Extract the [X, Y] coordinate from the center of the cell holding the provided text.  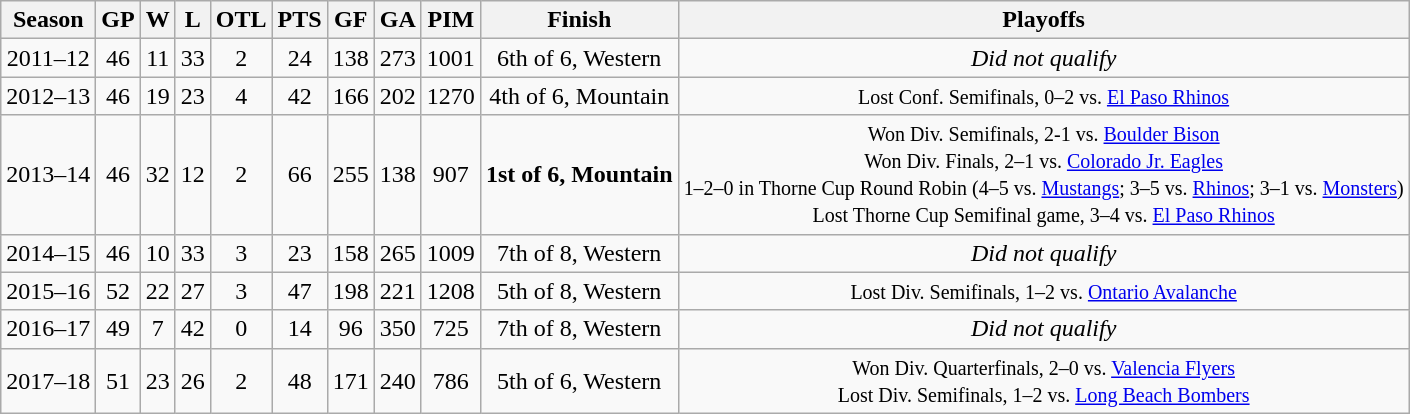
725 [450, 329]
2016–17 [48, 329]
255 [350, 174]
L [192, 20]
240 [398, 380]
171 [350, 380]
2013–14 [48, 174]
Playoffs [1044, 20]
1st of 6, Mountain [579, 174]
265 [398, 253]
22 [158, 291]
Season [48, 20]
786 [450, 380]
66 [300, 174]
Finish [579, 20]
14 [300, 329]
7 [158, 329]
26 [192, 380]
166 [350, 96]
221 [398, 291]
2011–12 [48, 58]
907 [450, 174]
PTS [300, 20]
47 [300, 291]
19 [158, 96]
11 [158, 58]
Lost Conf. Semifinals, 0–2 vs. El Paso Rhinos [1044, 96]
10 [158, 253]
2014–15 [48, 253]
32 [158, 174]
202 [398, 96]
GF [350, 20]
1208 [450, 291]
2012–13 [48, 96]
49 [118, 329]
OTL [241, 20]
27 [192, 291]
PIM [450, 20]
4th of 6, Mountain [579, 96]
48 [300, 380]
GA [398, 20]
12 [192, 174]
198 [350, 291]
4 [241, 96]
96 [350, 329]
5th of 8, Western [579, 291]
Lost Div. Semifinals, 1–2 vs. Ontario Avalanche [1044, 291]
1001 [450, 58]
51 [118, 380]
350 [398, 329]
W [158, 20]
273 [398, 58]
2015–16 [48, 291]
Won Div. Quarterfinals, 2–0 vs. Valencia FlyersLost Div. Semifinals, 1–2 vs. Long Beach Bombers [1044, 380]
158 [350, 253]
6th of 6, Western [579, 58]
1009 [450, 253]
2017–18 [48, 380]
24 [300, 58]
0 [241, 329]
52 [118, 291]
GP [118, 20]
5th of 6, Western [579, 380]
1270 [450, 96]
